Scan for the cell matching the given text and deliver its (x, y) coordinate at center. 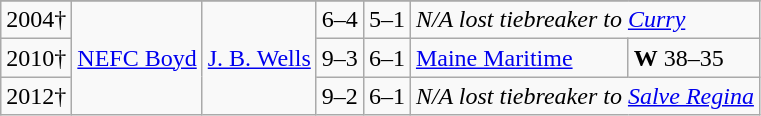
2004† (36, 20)
9–2 (340, 96)
J. B. Wells (259, 58)
6–4 (340, 20)
2010† (36, 58)
9–3 (340, 58)
2012† (36, 96)
5–1 (386, 20)
NEFC Boyd (137, 58)
Maine Maritime (519, 58)
N/A lost tiebreaker to Curry (584, 20)
N/A lost tiebreaker to Salve Regina (584, 96)
W 38–35 (694, 58)
